Output the (x, y) coordinate of the center of the cell containing the given text.  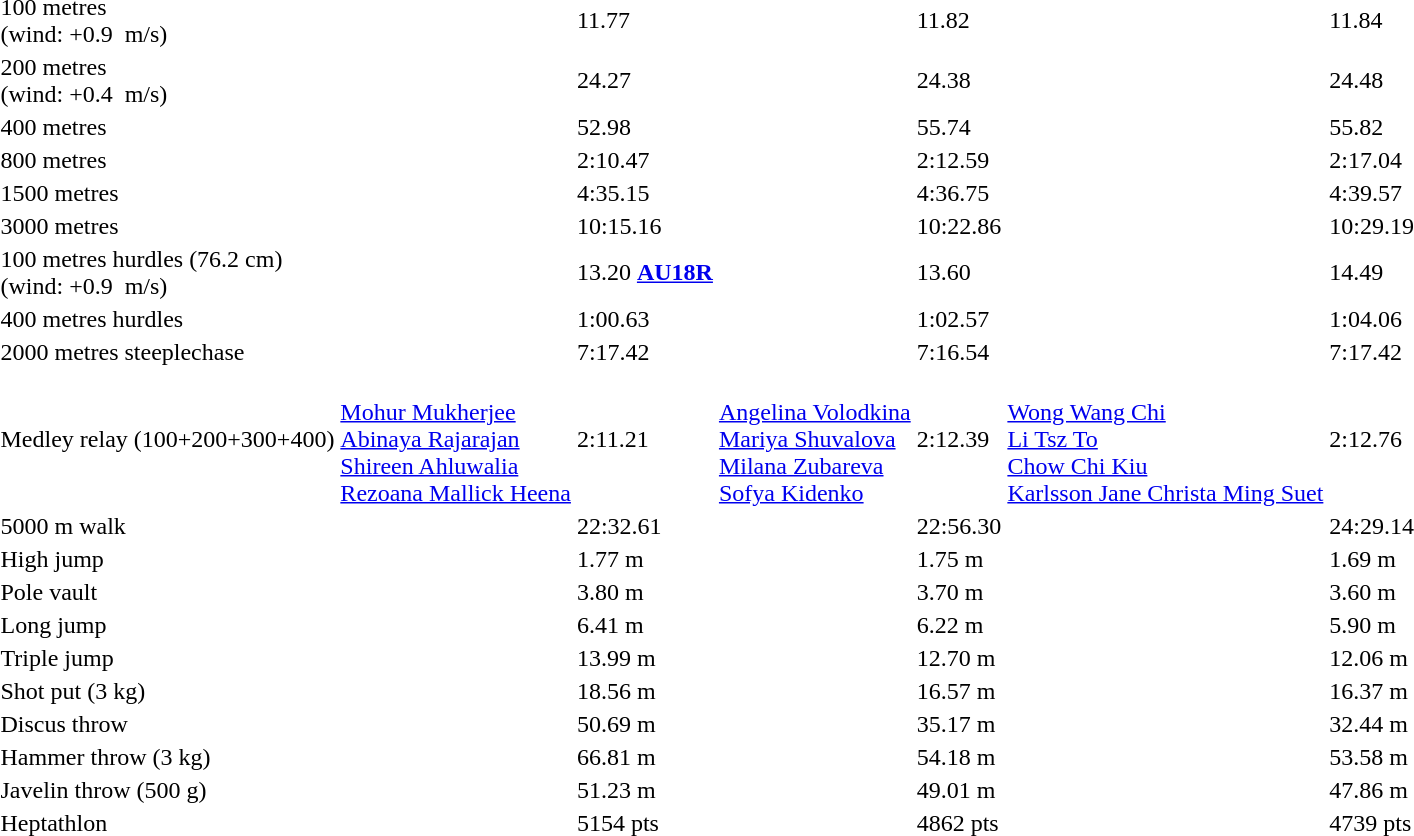
54.18 m (959, 757)
1:00.63 (644, 319)
52.98 (644, 127)
49.01 m (959, 790)
35.17 m (959, 724)
2:12.39 (959, 439)
13.99 m (644, 658)
4:36.75 (959, 193)
7:17.42 (644, 352)
2:11.21 (644, 439)
18.56 m (644, 691)
Wong Wang ChiLi Tsz ToChow Chi KiuKarlsson Jane Christa Ming Suet (1166, 439)
22:56.30 (959, 526)
4:35.15 (644, 193)
2:10.47 (644, 160)
13.60 (959, 272)
Mohur MukherjeeAbinaya RajarajanShireen AhluwaliaRezoana Mallick Heena (456, 439)
6.41 m (644, 625)
12.70 m (959, 658)
6.22 m (959, 625)
50.69 m (644, 724)
1.77 m (644, 559)
13.20 AU18R (644, 272)
3.80 m (644, 592)
24.38 (959, 80)
16.57 m (959, 691)
1.75 m (959, 559)
1:02.57 (959, 319)
7:16.54 (959, 352)
3.70 m (959, 592)
51.23 m (644, 790)
55.74 (959, 127)
24.27 (644, 80)
2:12.59 (959, 160)
22:32.61 (644, 526)
66.81 m (644, 757)
Angelina VolodkinaMariya ShuvalovaMilana ZubarevaSofya Kidenko (814, 439)
10:22.86 (959, 226)
10:15.16 (644, 226)
